Determine the [x, y] coordinate at the center of the cell enclosing the given text.  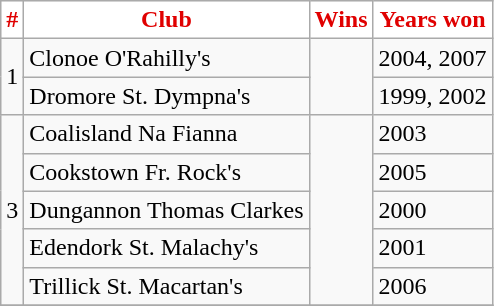
Club [166, 20]
1 [12, 77]
2003 [432, 134]
Dromore St. Dympna's [166, 96]
Clonoe O'Rahilly's [166, 58]
Edendork St. Malachy's [166, 248]
2000 [432, 210]
Trillick St. Macartan's [166, 286]
# [12, 20]
Dungannon Thomas Clarkes [166, 210]
Wins [341, 20]
2005 [432, 172]
2004, 2007 [432, 58]
3 [12, 210]
2006 [432, 286]
Coalisland Na Fianna [166, 134]
2001 [432, 248]
1999, 2002 [432, 96]
Cookstown Fr. Rock's [166, 172]
Years won [432, 20]
